Return the [X, Y] coordinate for the center point of the cell that contains the specified text.  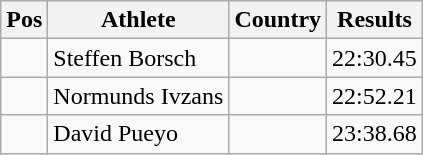
Results [375, 20]
David Pueyo [138, 134]
Athlete [138, 20]
22:52.21 [375, 96]
23:38.68 [375, 134]
Country [278, 20]
Pos [24, 20]
Normunds Ivzans [138, 96]
Steffen Borsch [138, 58]
22:30.45 [375, 58]
